Output the [x, y] coordinate of the center of the cell containing the given text.  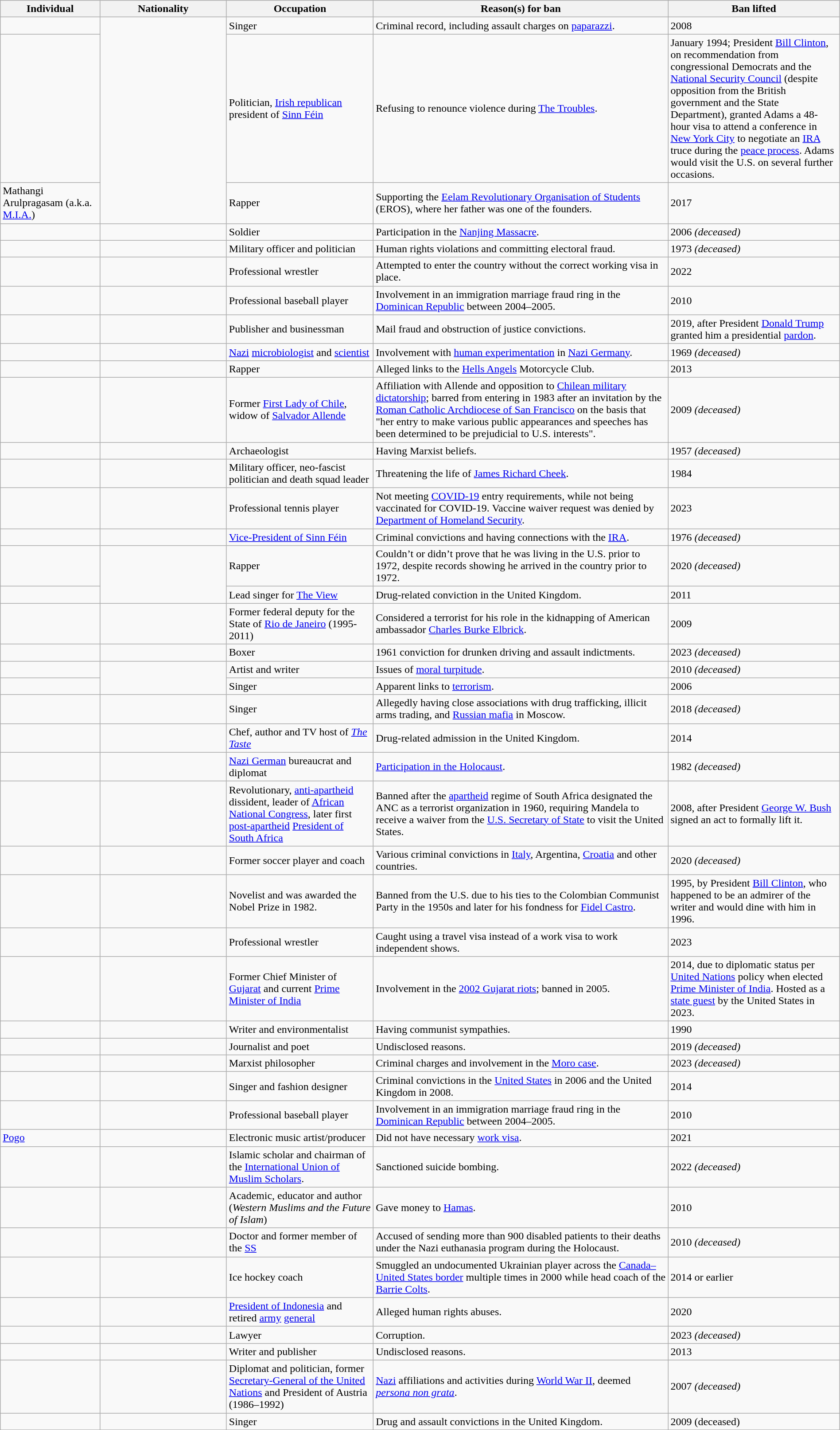
2009 [754, 624]
Lead singer for The View [299, 595]
1995, by President Bill Clinton, who happened to be an admirer of the writer and would dine with him in 1996. [754, 901]
Attempted to enter the country without the correct working visa in place. [521, 271]
Singer and fashion designer [299, 1086]
Reason(s) for ban [521, 9]
Criminal convictions in the United States in 2006 and the United Kingdom in 2008. [521, 1086]
2014 or earlier [754, 1277]
Participation in the Nanjing Massacre. [521, 232]
2007 (deceased) [754, 1387]
Former soccer player and coach [299, 860]
Lawyer [299, 1335]
Apparent links to terrorism. [521, 686]
Academic, educator and author (Western Muslims and the Future of Islam) [299, 1207]
Occupation [299, 9]
Alleged human rights abuses. [521, 1312]
2018 (deceased) [754, 709]
Former Chief Minister of Gujarat and current Prime Minister of India [299, 989]
Allegedly having close associations with drug trafficking, illicit arms trading, and Russian mafia in Moscow. [521, 709]
2022 [754, 271]
Ice hockey coach [299, 1277]
2011 [754, 595]
Soldier [299, 232]
2006 [754, 686]
1990 [754, 1030]
1973 (deceased) [754, 249]
Military officer, neo-fascist politician and death squad leader [299, 473]
1976 (deceased) [754, 537]
Drug-related conviction in the United Kingdom. [521, 595]
1969 (deceased) [754, 352]
Caught using a travel visa instead of a work visa to work independent shows. [521, 942]
Supporting the Eelam Revolutionary Organisation of Students (EROS), where her father was one of the founders. [521, 203]
1961 conviction for drunken driving and assault indictments. [521, 652]
Various criminal convictions in Italy, Argentina, Croatia and other countries. [521, 860]
Nationality [163, 9]
Nazi affiliations and activities during World War II, deemed persona non grata. [521, 1387]
Banned from the U.S. due to his ties to the Colombian Communist Party in the 1950s and later for his fondness for Fidel Castro. [521, 901]
Chef, author and TV host of The Taste [299, 738]
Issues of moral turpitude. [521, 669]
2006 (deceased) [754, 232]
2019, after President Donald Trump granted him a presidential pardon. [754, 329]
Criminal convictions and having connections with the IRA. [521, 537]
2008, after President George W. Bush signed an act to formally lift it. [754, 813]
Archaeologist [299, 451]
Criminal charges and involvement in the Moro case. [521, 1063]
Having communist sympathies. [521, 1030]
Mathangi Arulpragasam (a.k.a. M.I.A.) [50, 203]
Gave money to Hamas. [521, 1207]
President of Indonesia and retired army general [299, 1312]
Drug-related admission in the United Kingdom. [521, 738]
Having Marxist beliefs. [521, 451]
Considered a terrorist for his role in the kidnapping of American ambassador Charles Burke Elbrick. [521, 624]
Electronic music artist/producer [299, 1138]
Threatening the life of James Richard Cheek. [521, 473]
Professional tennis player [299, 508]
Alleged links to the Hells Angels Motorcycle Club. [521, 369]
Vice-President of Sinn Féin [299, 537]
Refusing to renounce violence during The Troubles. [521, 108]
1957 (deceased) [754, 451]
Politician, Irish republican president of Sinn Féin [299, 108]
Involvement with human experimentation in Nazi Germany. [521, 352]
Ban lifted [754, 9]
Journalist and poet [299, 1047]
Boxer [299, 652]
Writer and environmentalist [299, 1030]
Involvement in the 2002 Gujarat riots; banned in 2005. [521, 989]
2021 [754, 1138]
Couldn’t or didn’t prove that he was living in the U.S. prior to 1972, despite records showing he arrived in the country prior to 1972. [521, 566]
Artist and writer [299, 669]
Participation in the Holocaust. [521, 767]
Former First Lady of Chile, widow of Salvador Allende [299, 410]
Novelist and was awarded the Nobel Prize in 1982. [299, 901]
Criminal record, including assault charges on paparazzi. [521, 26]
Drug and assault convictions in the United Kingdom. [521, 1422]
Nazi German bureaucrat and diplomat [299, 767]
2017 [754, 203]
2022 (deceased) [754, 1167]
Nazi microbiologist and scientist [299, 352]
2019 (deceased) [754, 1047]
Human rights violations and committing electoral fraud. [521, 249]
Publisher and businessman [299, 329]
Marxist philosopher [299, 1063]
Former federal deputy for the State of Rio de Janeiro (1995-2011) [299, 624]
Pogo [50, 1138]
Revolutionary, anti-apartheid dissident, leader of African National Congress, later first post-apartheid President of South Africa [299, 813]
2020 [754, 1312]
Accused of sending more than 900 disabled patients to their deaths under the Nazi euthanasia program during the Holocaust. [521, 1242]
1984 [754, 473]
Islamic scholar and chairman of the International Union of Muslim Scholars. [299, 1167]
Mail fraud and obstruction of justice convictions. [521, 329]
Military officer and politician [299, 249]
2014, due to diplomatic status per United Nations policy when elected Prime Minister of India. Hosted as a state guest by the United States in 2023. [754, 989]
1982 (deceased) [754, 767]
Individual [50, 9]
Doctor and former member of the SS [299, 1242]
2008 [754, 26]
Sanctioned suicide bombing. [521, 1167]
Writer and publisher [299, 1352]
Corruption. [521, 1335]
Did not have necessary work visa. [521, 1138]
Smuggled an undocumented Ukrainian player across the Canada–United States border multiple times in 2000 while head coach of the Barrie Colts. [521, 1277]
Diplomat and politician, former Secretary-General of the United Nations and President of Austria (1986–1992) [299, 1387]
